Capture the cell that displays the provided text and extract its [x, y] central coordinate. 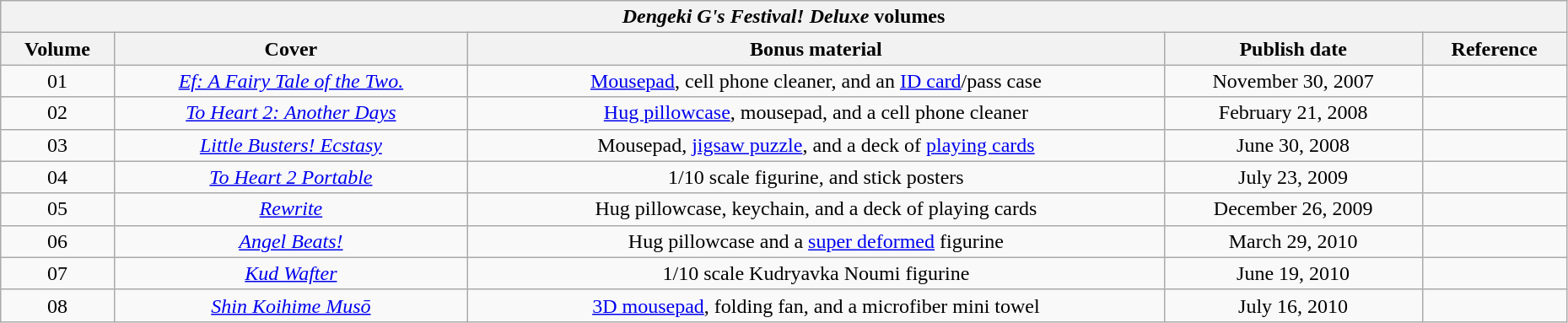
March 29, 2010 [1293, 241]
Ef: A Fairy Tale of the Two. [291, 81]
February 21, 2008 [1293, 113]
June 19, 2010 [1293, 273]
Shin Koihime Musō [291, 305]
To Heart 2: Another Days [291, 113]
Hug pillowcase, keychain, and a deck of playing cards [816, 209]
Angel Beats! [291, 241]
Mousepad, cell phone cleaner, and an ID card/pass case [816, 81]
Dengeki G's Festival! Deluxe volumes [784, 17]
Little Busters! Ecstasy [291, 145]
Kud Wafter [291, 273]
3D mousepad, folding fan, and a microfiber mini towel [816, 305]
Volume [57, 49]
Cover [291, 49]
1/10 scale figurine, and stick posters [816, 177]
July 16, 2010 [1293, 305]
Mousepad, jigsaw puzzle, and a deck of playing cards [816, 145]
01 [57, 81]
December 26, 2009 [1293, 209]
To Heart 2 Portable [291, 177]
08 [57, 305]
Publish date [1293, 49]
04 [57, 177]
Bonus material [816, 49]
Reference [1495, 49]
July 23, 2009 [1293, 177]
November 30, 2007 [1293, 81]
02 [57, 113]
June 30, 2008 [1293, 145]
1/10 scale Kudryavka Noumi figurine [816, 273]
Hug pillowcase and a super deformed figurine [816, 241]
03 [57, 145]
Hug pillowcase, mousepad, and a cell phone cleaner [816, 113]
07 [57, 273]
06 [57, 241]
Rewrite [291, 209]
05 [57, 209]
